Pinpoint the cell where the given text exists, returning its [x, y] midpoint coordinate. 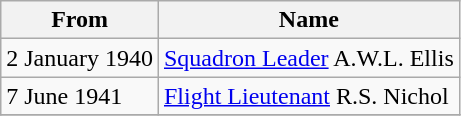
From [80, 20]
Name [308, 20]
7 June 1941 [80, 96]
Flight Lieutenant R.S. Nichol [308, 96]
Squadron Leader A.W.L. Ellis [308, 58]
2 January 1940 [80, 58]
